Detect which cell encompasses the target text, then output its (X, Y) center coordinate. 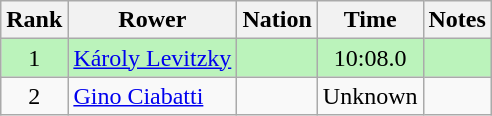
Rower (152, 20)
Unknown (370, 96)
Károly Levitzky (152, 58)
Gino Ciabatti (152, 96)
Notes (457, 20)
Rank (34, 20)
10:08.0 (370, 58)
1 (34, 58)
Nation (277, 20)
Time (370, 20)
2 (34, 96)
